Extract the (X, Y) coordinate from the center of the cell holding the provided text.  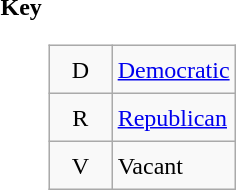
Vacant (174, 165)
Democratic (174, 69)
R (81, 117)
D (81, 69)
Republican (174, 117)
V (81, 165)
